Return the (x, y) coordinate for the center point of the cell that contains the specified text.  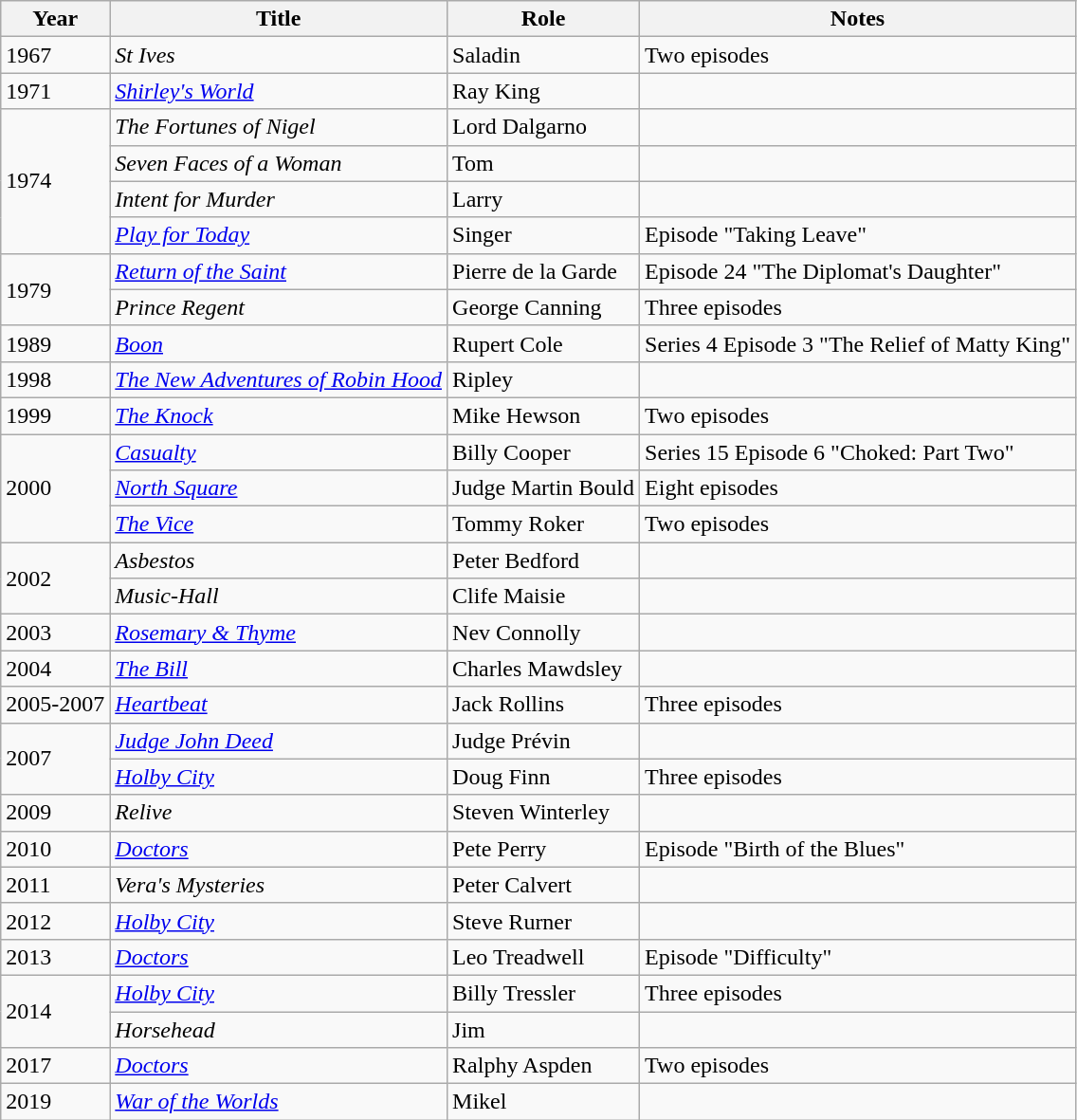
2011 (55, 885)
1967 (55, 55)
2007 (55, 759)
Mike Hewson (544, 415)
2012 (55, 921)
Episode 24 "The Diplomat's Daughter" (858, 271)
Saladin (544, 55)
Jim (544, 1029)
1989 (55, 343)
Series 15 Episode 6 "Choked: Part Two" (858, 452)
1971 (55, 91)
Episode "Birth of the Blues" (858, 849)
1999 (55, 415)
Ray King (544, 91)
2004 (55, 669)
Ripley (544, 379)
The Vice (279, 524)
Pierre de la Garde (544, 271)
2000 (55, 488)
Ralphy Aspden (544, 1066)
Pete Perry (544, 849)
George Canning (544, 307)
Boon (279, 343)
Judge Prévin (544, 741)
Leo Treadwell (544, 957)
Vera's Mysteries (279, 885)
Intent for Murder (279, 199)
Music-Hall (279, 597)
Notes (858, 19)
Prince Regent (279, 307)
Tommy Roker (544, 524)
Billy Tressler (544, 993)
Singer (544, 235)
The New Adventures of Robin Hood (279, 379)
Lord Dalgarno (544, 127)
Nev Connolly (544, 633)
1974 (55, 181)
Judge Martin Bould (544, 488)
Horsehead (279, 1029)
Larry (544, 199)
2013 (55, 957)
Seven Faces of a Woman (279, 163)
Steve Rurner (544, 921)
Mikel (544, 1102)
Relive (279, 813)
Role (544, 19)
2010 (55, 849)
Tom (544, 163)
Series 4 Episode 3 "The Relief of Matty King" (858, 343)
Charles Mawdsley (544, 669)
Rosemary & Thyme (279, 633)
Rupert Cole (544, 343)
Eight episodes (858, 488)
2003 (55, 633)
Jack Rollins (544, 705)
Return of the Saint (279, 271)
2009 (55, 813)
Asbestos (279, 560)
2019 (55, 1102)
Billy Cooper (544, 452)
2014 (55, 1011)
Peter Bedford (544, 560)
Episode "Difficulty" (858, 957)
Clife Maisie (544, 597)
Shirley's World (279, 91)
The Knock (279, 415)
2017 (55, 1066)
Heartbeat (279, 705)
St Ives (279, 55)
North Square (279, 488)
1979 (55, 289)
War of the Worlds (279, 1102)
The Bill (279, 669)
Judge John Deed (279, 741)
Steven Winterley (544, 813)
Doug Finn (544, 777)
Play for Today (279, 235)
2005-2007 (55, 705)
Title (279, 19)
1998 (55, 379)
2002 (55, 578)
The Fortunes of Nigel (279, 127)
Casualty (279, 452)
Peter Calvert (544, 885)
Year (55, 19)
Episode "Taking Leave" (858, 235)
